Pinpoint the cell where the given text exists, returning its [x, y] midpoint coordinate. 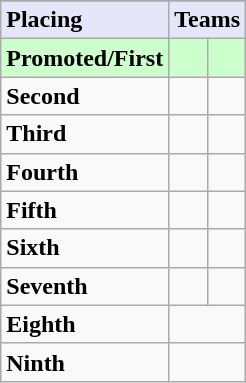
Fourth [85, 172]
Ninth [85, 362]
Fifth [85, 210]
Eighth [85, 324]
Seventh [85, 286]
Sixth [85, 248]
Teams [208, 20]
Third [85, 134]
Placing [85, 20]
Second [85, 96]
Promoted/First [85, 58]
